Scan for the cell matching the given text and deliver its (x, y) coordinate at center. 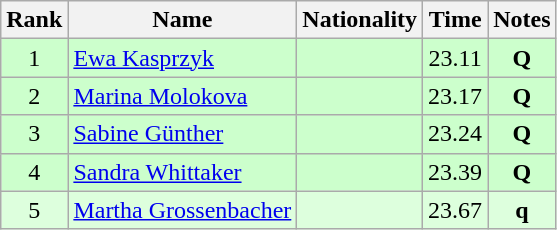
23.17 (456, 96)
Martha Grossenbacher (182, 210)
5 (34, 210)
Marina Molokova (182, 96)
Ewa Kasprzyk (182, 58)
Time (456, 20)
23.67 (456, 210)
Nationality (360, 20)
Notes (522, 20)
q (522, 210)
Name (182, 20)
3 (34, 134)
2 (34, 96)
Sabine Günther (182, 134)
23.24 (456, 134)
1 (34, 58)
4 (34, 172)
23.39 (456, 172)
23.11 (456, 58)
Sandra Whittaker (182, 172)
Rank (34, 20)
